Return [x, y] of the center of cell containing provided text 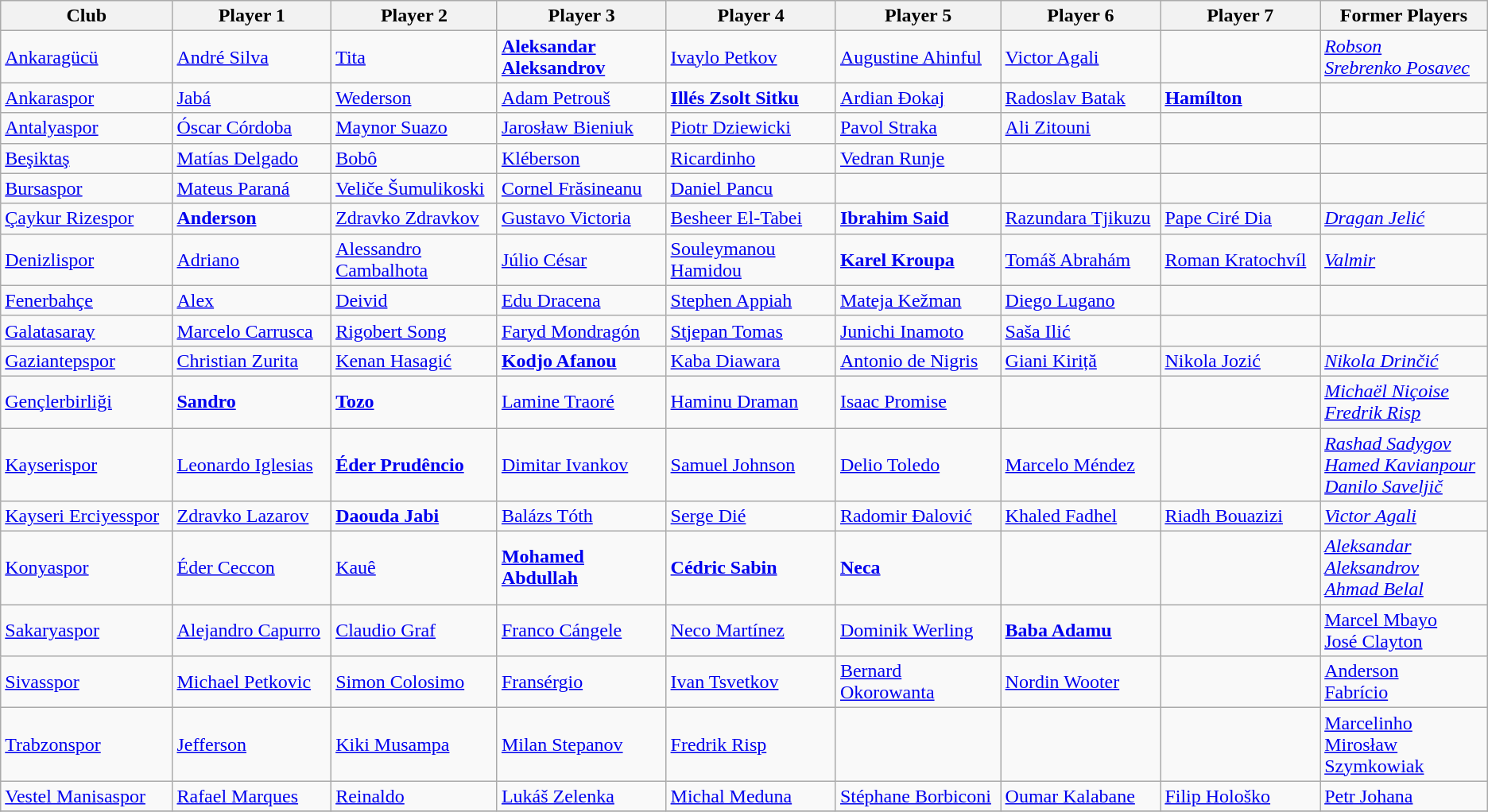
Club [87, 16]
Radomir Đalović [918, 516]
Ankaraspor [87, 98]
Franco Cángele [582, 631]
Vedran Runje [918, 158]
Illés Zsolt Sitku [750, 98]
Sakaryaspor [87, 631]
Serge Dié [750, 516]
Denizlispor [87, 259]
Daniel Pancu [750, 188]
Marcel Mbayo José Clayton [1404, 631]
Mateja Kežman [918, 300]
Kayserispor [87, 464]
Anderson [252, 218]
Mateus Paraná [252, 188]
Gaziantepspor [87, 361]
Konyaspor [87, 568]
Zdravko Zdravkov [415, 218]
Jarosław Bieniuk [582, 128]
Tomáš Abrahám [1081, 259]
Jefferson [252, 744]
Anderson Fabrício [1404, 682]
Milan Stepanov [582, 744]
Dimitar Ivankov [582, 464]
Bernard Okorowanta [918, 682]
Player 1 [252, 16]
Kauê [415, 568]
Gençlerbirliği [87, 402]
Isaac Promise [918, 402]
Rashad Sadygov Hamed Kavianpour Danilo Saveljič [1404, 464]
Sivasspor [87, 682]
Valmir [1404, 259]
Fredrik Risp [750, 744]
Çaykur Rizespor [87, 218]
Sandro [252, 402]
Radoslav Batak [1081, 98]
Veliče Šumulikoski [415, 188]
Player 4 [750, 16]
Éder Prudêncio [415, 464]
Player 2 [415, 16]
Kodjo Afanou [582, 361]
Ardian Đokaj [918, 98]
André Silva [252, 57]
Player 7 [1240, 16]
Nikola Drinčić [1404, 361]
Michael Petkovic [252, 682]
Player 3 [582, 16]
Ricardinho [750, 158]
Cornel Frăsineanu [582, 188]
Mohamed Abdullah [582, 568]
Fransérgio [582, 682]
Oumar Kalabane [1081, 796]
Nordin Wooter [1081, 682]
Stéphane Borbiconi [918, 796]
Daouda Jabi [415, 516]
Roman Kratochvíl [1240, 259]
Michal Meduna [750, 796]
Vestel Manisaspor [87, 796]
Marcelo Méndez [1081, 464]
Player 5 [918, 16]
Karel Kroupa [918, 259]
Dragan Jelić [1404, 218]
Beşiktaş [87, 158]
Cédric Sabin [750, 568]
Pape Ciré Dia [1240, 218]
Alessandro Cambalhota [415, 259]
Maynor Suazo [415, 128]
Simon Colosimo [415, 682]
Ivaylo Petkov [750, 57]
Kenan Hasagić [415, 361]
Haminu Draman [750, 402]
Alex [252, 300]
Petr Johana [1404, 796]
Rigobert Song [415, 331]
Pavol Straka [918, 128]
Aleksandar Aleksandrov Ahmad Belal [1404, 568]
Christian Zurita [252, 361]
Zdravko Lazarov [252, 516]
Deivid [415, 300]
Rafael Marques [252, 796]
Former Players [1404, 16]
Kléberson [582, 158]
Ankaragücü [87, 57]
Delio Toledo [918, 464]
Hamílton [1240, 98]
Saša Ilić [1081, 331]
Marcelo Carrusca [252, 331]
Jabá [252, 98]
Galatasaray [87, 331]
Balázs Tóth [582, 516]
Ibrahim Said [918, 218]
Filip Hološko [1240, 796]
Bobô [415, 158]
Samuel Johnson [750, 464]
Nikola Jozić [1240, 361]
Lamine Traoré [582, 402]
Razundara Tjikuzu [1081, 218]
Stjepan Tomas [750, 331]
Junichi Inamoto [918, 331]
Ali Zitouni [1081, 128]
Óscar Córdoba [252, 128]
Bursaspor [87, 188]
Neca [918, 568]
Leonardo Iglesias [252, 464]
Reinaldo [415, 796]
Kaba Diawara [750, 361]
Trabzonspor [87, 744]
Marcelinho Mirosław Szymkowiak [1404, 744]
Gustavo Victoria [582, 218]
Stephen Appiah [750, 300]
Giani Kiriță [1081, 361]
Diego Lugano [1081, 300]
Júlio César [582, 259]
Khaled Fadhel [1081, 516]
Kayseri Erciyesspor [87, 516]
Player 6 [1081, 16]
Baba Adamu [1081, 631]
Wederson [415, 98]
Alejandro Capurro [252, 631]
Antalyaspor [87, 128]
Claudio Graf [415, 631]
Augustine Ahinful [918, 57]
Besheer El-Tabei [750, 218]
Antonio de Nigris [918, 361]
Kiki Musampa [415, 744]
Neco Martínez [750, 631]
Adriano [252, 259]
Ivan Tsvetkov [750, 682]
Riadh Bouazizi [1240, 516]
Adam Petrouš [582, 98]
Souleymanou Hamidou [750, 259]
Aleksandar Aleksandrov [582, 57]
Tita [415, 57]
Éder Ceccon [252, 568]
Dominik Werling [918, 631]
Edu Dracena [582, 300]
Matías Delgado [252, 158]
Faryd Mondragón [582, 331]
Robson Srebrenko Posavec [1404, 57]
Lukáš Zelenka [582, 796]
Piotr Dziewicki [750, 128]
Fenerbahçe [87, 300]
Tozo [415, 402]
Michaël Niçoise Fredrik Risp [1404, 402]
